Determine the (x, y) coordinate at the center of the cell enclosing the given text.  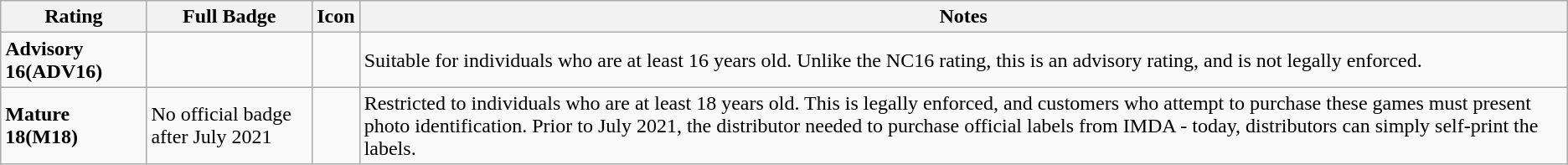
Icon (336, 17)
Mature 18(M18) (74, 126)
Rating (74, 17)
Notes (963, 17)
Full Badge (230, 17)
Suitable for individuals who are at least 16 years old. Unlike the NC16 rating, this is an advisory rating, and is not legally enforced. (963, 60)
No official badge after July 2021 (230, 126)
Advisory 16(ADV16) (74, 60)
